Return the [x, y] coordinate for the center point of the cell that contains the specified text.  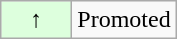
Promoted [124, 20]
↑ [36, 20]
